Provide the (x, y) coordinate of the cell's center where the given text is located.  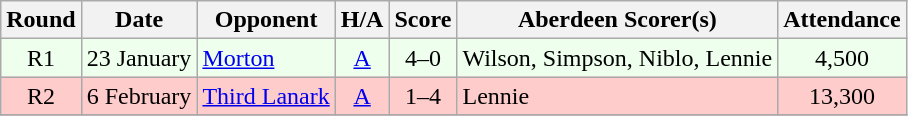
Round (41, 20)
R2 (41, 96)
1–4 (423, 96)
Third Lanark (266, 96)
Opponent (266, 20)
H/A (362, 20)
Score (423, 20)
Morton (266, 58)
4–0 (423, 58)
Date (139, 20)
Wilson, Simpson, Niblo, Lennie (618, 58)
R1 (41, 58)
6 February (139, 96)
Aberdeen Scorer(s) (618, 20)
Attendance (842, 20)
13,300 (842, 96)
Lennie (618, 96)
23 January (139, 58)
4,500 (842, 58)
